Search for the cell housing the specified text and yield its (x, y) center coordinate. 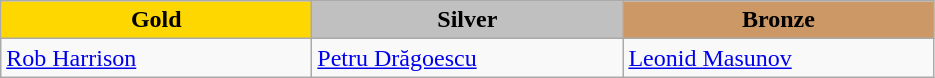
Petru Drăgoescu (468, 58)
Bronze (778, 20)
Leonid Masunov (778, 58)
Silver (468, 20)
Rob Harrison (156, 58)
Gold (156, 20)
